Extract the [x, y] coordinate from the center of the cell holding the provided text.  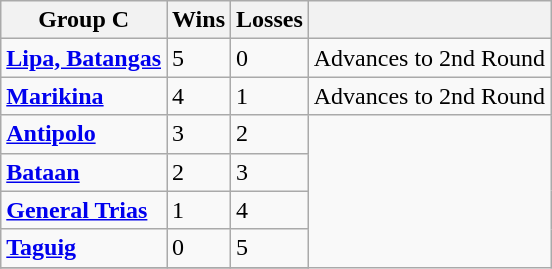
Wins [199, 20]
Lipa, Batangas [84, 58]
Group C [84, 20]
Antipolo [84, 134]
General Trias [84, 210]
Taguig [84, 248]
Losses [270, 20]
Marikina [84, 96]
Bataan [84, 172]
